Pinpoint the cell where the given text exists, returning its (x, y) midpoint coordinate. 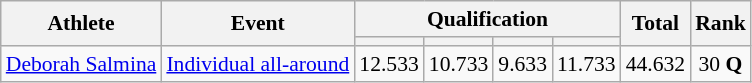
44.632 (656, 64)
Deborah Salmina (82, 64)
Total (656, 24)
Athlete (82, 24)
10.733 (458, 64)
11.733 (586, 64)
9.633 (522, 64)
12.533 (388, 64)
Individual all-around (258, 64)
Event (258, 24)
30 Q (720, 64)
Qualification (487, 19)
Rank (720, 24)
